Determine the (x, y) coordinate at the center of the cell enclosing the given text.  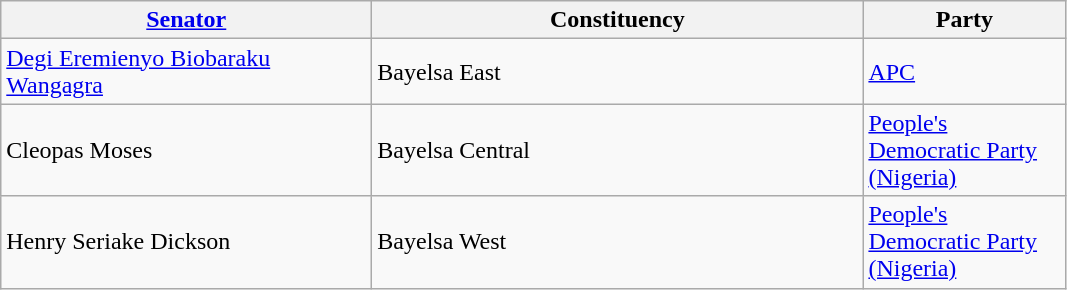
Degi Eremienyo Biobaraku Wangagra (186, 72)
Bayelsa East (618, 72)
Constituency (618, 20)
Bayelsa West (618, 242)
Party (964, 20)
Cleopas Moses (186, 150)
Senator (186, 20)
Bayelsa Central (618, 150)
Henry Seriake Dickson (186, 242)
APC (964, 72)
